From the cell containing the given text, extract its center point as [X, Y] coordinate. 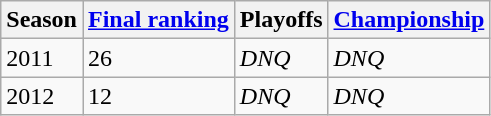
Final ranking [158, 20]
2011 [42, 58]
Season [42, 20]
12 [158, 96]
Playoffs [281, 20]
2012 [42, 96]
Championship [409, 20]
26 [158, 58]
